Extract the [X, Y] coordinate from the center of the cell holding the provided text.  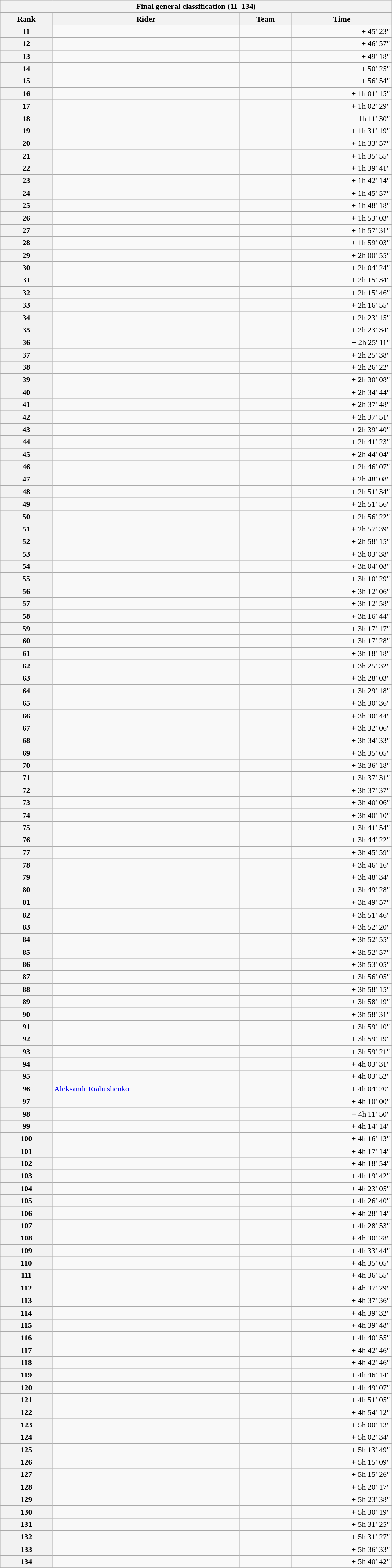
54 [26, 566]
101 [26, 1151]
47 [26, 479]
+ 3h 59' 10" [342, 1027]
115 [26, 1325]
66 [26, 716]
+ 4h 49' 07" [342, 1388]
25 [26, 206]
+ 2h 00' 55" [342, 255]
32 [26, 293]
+ 3h 58' 19" [342, 1002]
109 [26, 1251]
+ 4h 30' 28" [342, 1238]
+ 3h 37' 37" [342, 790]
+ 5h 40' 42" [342, 1562]
92 [26, 1039]
+ 3h 34' 33" [342, 740]
127 [26, 1475]
71 [26, 778]
44 [26, 442]
65 [26, 703]
+ 3h 46' 16" [342, 865]
48 [26, 492]
+ 2h 16' 55" [342, 305]
41 [26, 405]
+ 3h 04' 08" [342, 566]
37 [26, 355]
+ 3h 16' 44" [342, 616]
88 [26, 989]
+ 1h 02' 29" [342, 106]
70 [26, 766]
+ 2h 56' 22" [342, 516]
111 [26, 1275]
+ 3h 30' 44" [342, 716]
+ 2h 46' 07" [342, 467]
+ 4h 19' 42" [342, 1176]
107 [26, 1226]
+ 3h 30' 36" [342, 703]
57 [26, 604]
+ 5h 00' 13" [342, 1425]
+ 3h 40' 06" [342, 803]
+ 1h 33' 57" [342, 143]
91 [26, 1027]
96 [26, 1089]
+ 3h 52' 57" [342, 952]
+ 3h 28' 03" [342, 678]
+ 2h 48' 08" [342, 479]
21 [26, 156]
35 [26, 330]
+ 4h 36' 55" [342, 1275]
103 [26, 1176]
128 [26, 1487]
+ 5h 20' 17" [342, 1487]
Rider [146, 19]
61 [26, 653]
52 [26, 541]
+ 3h 12' 58" [342, 604]
+ 3h 44' 22" [342, 840]
73 [26, 803]
59 [26, 629]
+ 5h 31' 27" [342, 1537]
+ 4h 37' 29" [342, 1288]
Rank [26, 19]
+ 3h 56' 05" [342, 977]
60 [26, 641]
+ 56' 54" [342, 81]
38 [26, 367]
+ 2h 37' 51" [342, 417]
+ 3h 03' 38" [342, 554]
+ 3h 10' 29" [342, 579]
+ 4h 16' 13" [342, 1138]
106 [26, 1213]
132 [26, 1537]
+ 2h 30' 08" [342, 380]
+ 3h 25' 32" [342, 666]
117 [26, 1350]
31 [26, 280]
84 [26, 939]
86 [26, 965]
+ 3h 12' 06" [342, 591]
+ 4h 35' 05" [342, 1263]
+ 3h 53' 05" [342, 965]
+ 2h 39' 40" [342, 430]
Aleksandr Riabushenko [146, 1089]
79 [26, 877]
+ 2h 37' 48" [342, 405]
+ 2h 41' 23" [342, 442]
+ 3h 48' 34" [342, 877]
+ 5h 36' 33" [342, 1549]
14 [26, 69]
11 [26, 31]
+ 4h 39' 32" [342, 1313]
89 [26, 1002]
+ 3h 52' 20" [342, 927]
76 [26, 840]
24 [26, 193]
112 [26, 1288]
+ 3h 59' 21" [342, 1052]
83 [26, 927]
116 [26, 1338]
+ 2h 51' 34" [342, 492]
+ 3h 49' 57" [342, 902]
+ 4h 23' 05" [342, 1189]
110 [26, 1263]
67 [26, 728]
121 [26, 1400]
68 [26, 740]
+ 5h 23' 38" [342, 1499]
82 [26, 915]
+ 4h 51' 05" [342, 1400]
+ 4h 10' 00" [342, 1101]
+ 5h 15' 26" [342, 1475]
40 [26, 392]
+ 4h 03' 52" [342, 1076]
+ 3h 17' 17" [342, 629]
36 [26, 342]
+ 1h 53' 03" [342, 218]
+ 3h 40' 10" [342, 815]
+ 4h 46' 14" [342, 1375]
74 [26, 815]
+ 2h 57' 39" [342, 529]
+ 3h 29' 18" [342, 691]
+ 1h 31' 19" [342, 131]
43 [26, 430]
+ 2h 04' 24" [342, 268]
+ 1h 48' 18" [342, 206]
93 [26, 1052]
16 [26, 93]
+ 1h 35' 55" [342, 156]
+ 3h 49' 28" [342, 890]
100 [26, 1138]
+ 4h 18' 54" [342, 1164]
90 [26, 1014]
39 [26, 380]
+ 5h 13' 49" [342, 1450]
85 [26, 952]
95 [26, 1076]
126 [26, 1462]
114 [26, 1313]
23 [26, 181]
34 [26, 317]
108 [26, 1238]
+ 4h 26' 40" [342, 1201]
+ 50' 25" [342, 69]
123 [26, 1425]
+ 2h 23' 15" [342, 317]
+ 1h 45' 57" [342, 193]
+ 4h 28' 53" [342, 1226]
58 [26, 616]
78 [26, 865]
+ 3h 58' 15" [342, 989]
+ 3h 35' 05" [342, 753]
113 [26, 1300]
133 [26, 1549]
46 [26, 467]
125 [26, 1450]
51 [26, 529]
+ 4h 39' 48" [342, 1325]
56 [26, 591]
+ 4h 33' 44" [342, 1251]
Team [266, 19]
+ 2h 26' 22" [342, 367]
63 [26, 678]
33 [26, 305]
+ 4h 14' 14" [342, 1126]
+ 3h 52' 55" [342, 939]
+ 2h 51' 56" [342, 504]
+ 1h 39' 41" [342, 168]
55 [26, 579]
+ 2h 25' 11" [342, 342]
+ 4h 54' 12" [342, 1412]
+ 1h 57' 31" [342, 230]
+ 3h 18' 18" [342, 653]
+ 1h 42' 14" [342, 181]
99 [26, 1126]
+ 45' 23" [342, 31]
+ 46' 57" [342, 44]
Final general classification (11–134) [196, 7]
50 [26, 516]
+ 5h 31' 25" [342, 1524]
+ 3h 45' 59" [342, 852]
72 [26, 790]
119 [26, 1375]
+ 49' 18" [342, 56]
87 [26, 977]
+ 2h 58' 15" [342, 541]
28 [26, 243]
+ 5h 15' 09" [342, 1462]
+ 2h 15' 46" [342, 293]
62 [26, 666]
53 [26, 554]
102 [26, 1164]
42 [26, 417]
29 [26, 255]
130 [26, 1512]
30 [26, 268]
+ 4h 17' 14" [342, 1151]
+ 2h 44' 04" [342, 454]
+ 3h 36' 18" [342, 766]
+ 4h 28' 14" [342, 1213]
+ 4h 03' 31" [342, 1064]
97 [26, 1101]
+ 2h 23' 34" [342, 330]
134 [26, 1562]
75 [26, 828]
+ 4h 40' 55" [342, 1338]
13 [26, 56]
104 [26, 1189]
+ 4h 11' 50" [342, 1114]
18 [26, 118]
27 [26, 230]
+ 5h 02' 34" [342, 1437]
+ 1h 01' 15" [342, 93]
+ 2h 15' 34" [342, 280]
22 [26, 168]
+ 4h 37' 36" [342, 1300]
122 [26, 1412]
+ 2h 25' 38" [342, 355]
77 [26, 852]
+ 3h 58' 31" [342, 1014]
120 [26, 1388]
94 [26, 1064]
+ 1h 11' 30" [342, 118]
+ 3h 59' 19" [342, 1039]
26 [26, 218]
+ 3h 32' 06" [342, 728]
Time [342, 19]
105 [26, 1201]
80 [26, 890]
+ 3h 41' 54" [342, 828]
81 [26, 902]
+ 3h 17' 28" [342, 641]
49 [26, 504]
+ 5h 30' 19" [342, 1512]
+ 3h 51' 46" [342, 915]
98 [26, 1114]
118 [26, 1363]
45 [26, 454]
+ 3h 37' 31" [342, 778]
19 [26, 131]
69 [26, 753]
+ 4h 04' 20" [342, 1089]
12 [26, 44]
+ 2h 34' 44" [342, 392]
15 [26, 81]
131 [26, 1524]
17 [26, 106]
129 [26, 1499]
+ 1h 59' 03" [342, 243]
20 [26, 143]
64 [26, 691]
124 [26, 1437]
